Return the [x, y] coordinate for the center point of the cell that contains the specified text.  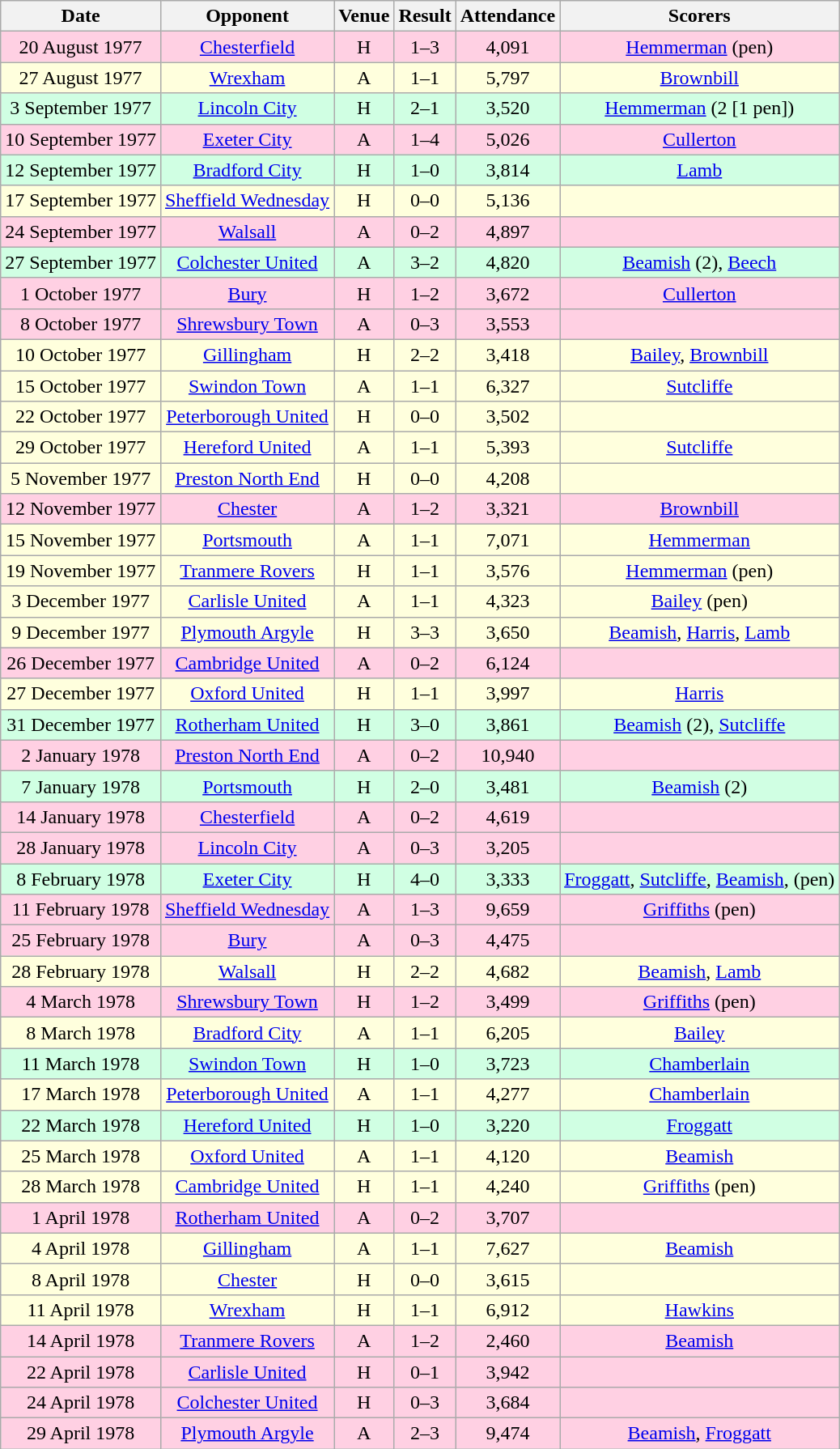
24 April 1978 [81, 1403]
28 January 1978 [81, 848]
3,997 [507, 694]
Bailey, Brownbill [699, 355]
3,418 [507, 355]
3–0 [425, 724]
Hemmerman [699, 540]
4,323 [507, 601]
3,499 [507, 1002]
4,619 [507, 817]
Bailey (pen) [699, 601]
Hemmerman (2 [1 pen]) [699, 108]
Hawkins [699, 1310]
25 February 1978 [81, 941]
2,460 [507, 1341]
Beamish (2) [699, 786]
Beamish, Harris, Lamb [699, 632]
4,208 [507, 478]
17 September 1977 [81, 201]
4,240 [507, 1187]
3,707 [507, 1217]
8 April 1978 [81, 1279]
4,475 [507, 941]
5,026 [507, 139]
1 October 1977 [81, 293]
14 January 1978 [81, 817]
Date [81, 16]
28 March 1978 [81, 1187]
3,723 [507, 1064]
27 December 1977 [81, 694]
Froggatt, Sutcliffe, Beamish, (pen) [699, 878]
Bailey [699, 1033]
3,861 [507, 724]
9,659 [507, 910]
Scorers [699, 16]
24 September 1977 [81, 232]
20 August 1977 [81, 47]
3–3 [425, 632]
2–0 [425, 786]
22 April 1978 [81, 1372]
1 April 1978 [81, 1217]
8 October 1977 [81, 324]
3,672 [507, 293]
6,912 [507, 1310]
Lamb [699, 170]
6,205 [507, 1033]
Harris [699, 694]
7,071 [507, 540]
5,797 [507, 78]
4,820 [507, 262]
26 December 1977 [81, 663]
8 March 1978 [81, 1033]
Beamish (2), Sutcliffe [699, 724]
3,650 [507, 632]
3,205 [507, 848]
7,627 [507, 1248]
11 February 1978 [81, 910]
6,124 [507, 663]
5 November 1977 [81, 478]
4 April 1978 [81, 1248]
10,940 [507, 755]
4–0 [425, 878]
29 October 1977 [81, 448]
3,321 [507, 509]
3,502 [507, 417]
Venue [364, 16]
3,684 [507, 1403]
5,393 [507, 448]
2–3 [425, 1434]
12 November 1977 [81, 509]
12 September 1977 [81, 170]
3–2 [425, 262]
11 March 1978 [81, 1064]
3,520 [507, 108]
9,474 [507, 1434]
3,220 [507, 1125]
4,091 [507, 47]
25 March 1978 [81, 1156]
6,327 [507, 386]
19 November 1977 [81, 571]
3,814 [507, 170]
Attendance [507, 16]
4,120 [507, 1156]
3,333 [507, 878]
2 January 1978 [81, 755]
31 December 1977 [81, 724]
Beamish, Froggatt [699, 1434]
3 September 1977 [81, 108]
22 March 1978 [81, 1125]
3,481 [507, 786]
4,277 [507, 1094]
1–4 [425, 139]
Opponent [247, 16]
14 April 1978 [81, 1341]
3 December 1977 [81, 601]
27 August 1977 [81, 78]
Result [425, 16]
8 February 1978 [81, 878]
4,682 [507, 971]
0–1 [425, 1372]
Beamish, Lamb [699, 971]
15 November 1977 [81, 540]
15 October 1977 [81, 386]
17 March 1978 [81, 1094]
10 October 1977 [81, 355]
2–1 [425, 108]
29 April 1978 [81, 1434]
3,576 [507, 571]
3,615 [507, 1279]
22 October 1977 [81, 417]
5,136 [507, 201]
4,897 [507, 232]
Froggatt [699, 1125]
7 January 1978 [81, 786]
27 September 1977 [81, 262]
9 December 1977 [81, 632]
10 September 1977 [81, 139]
28 February 1978 [81, 971]
Beamish (2), Beech [699, 262]
3,553 [507, 324]
3,942 [507, 1372]
4 March 1978 [81, 1002]
11 April 1978 [81, 1310]
